Search for the cell housing the specified text and yield its (X, Y) center coordinate. 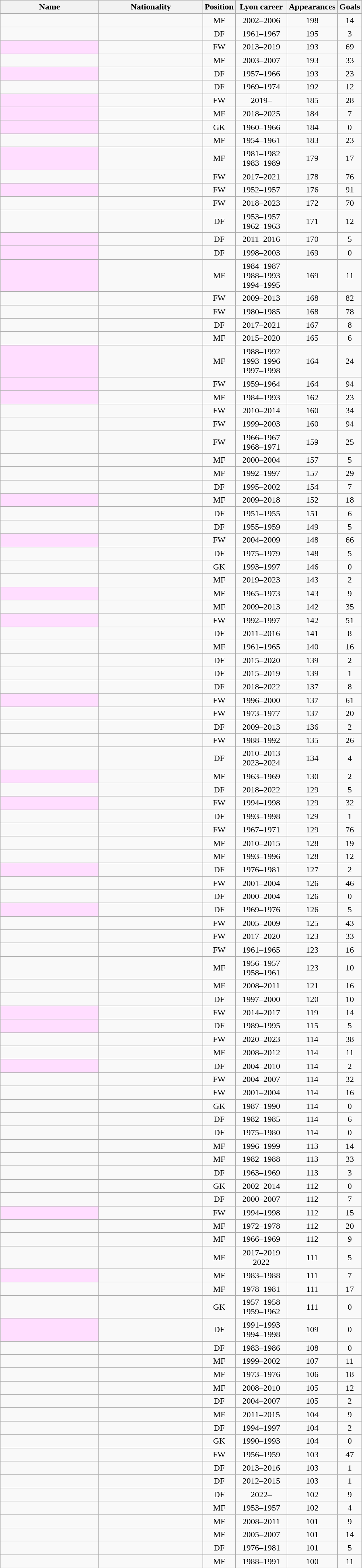
1969–1974 (261, 87)
1957–1966 (261, 74)
2013–2019 (261, 47)
1956–1959 (261, 1454)
195 (312, 34)
51 (350, 620)
1980–1985 (261, 312)
1984–1993 (261, 397)
1954–1961 (261, 140)
1956–19571958–1961 (261, 968)
2019– (261, 100)
70 (350, 203)
1998–2003 (261, 253)
100 (312, 1561)
Name (50, 7)
1988–19921993–19961997–1998 (261, 361)
1973–1977 (261, 714)
120 (312, 999)
1996–2000 (261, 700)
91 (350, 190)
1959–1964 (261, 384)
1953–1957 (261, 1508)
15 (350, 1213)
29 (350, 473)
2010–2014 (261, 410)
2008–2010 (261, 1388)
152 (312, 500)
125 (312, 923)
2000–2007 (261, 1199)
34 (350, 410)
119 (312, 1013)
178 (312, 176)
1996–1999 (261, 1146)
2017–20192022 (261, 1257)
1965–1973 (261, 593)
1982–1985 (261, 1119)
47 (350, 1454)
127 (312, 870)
1969–1976 (261, 910)
1982–1988 (261, 1159)
130 (312, 776)
2018–2025 (261, 114)
146 (312, 567)
1994–1997 (261, 1428)
1999–2002 (261, 1361)
136 (312, 727)
2005–2007 (261, 1534)
109 (312, 1330)
167 (312, 325)
1973–1976 (261, 1375)
154 (312, 487)
198 (312, 20)
38 (350, 1039)
1955–1959 (261, 527)
2018–2023 (261, 203)
2011–2015 (261, 1414)
1966–1969 (261, 1239)
159 (312, 442)
69 (350, 47)
1995–2002 (261, 487)
Lyon career (261, 7)
1988–1992 (261, 740)
108 (312, 1348)
1967–1971 (261, 830)
176 (312, 190)
1961–1967 (261, 34)
43 (350, 923)
183 (312, 140)
2014–2017 (261, 1013)
2002–2006 (261, 20)
1993–1996 (261, 856)
1957–19581959–1962 (261, 1307)
1991–19931994–1998 (261, 1330)
2010–2015 (261, 843)
121 (312, 986)
1988–1991 (261, 1561)
61 (350, 700)
46 (350, 883)
Appearances (312, 7)
26 (350, 740)
1989–1995 (261, 1026)
179 (312, 158)
2005–2009 (261, 923)
1953–19571962–1963 (261, 221)
1993–1997 (261, 567)
1984–19871988–19931994–1995 (261, 275)
19 (350, 843)
1978–1981 (261, 1289)
162 (312, 397)
141 (312, 633)
28 (350, 100)
82 (350, 298)
1981–19821983–1989 (261, 158)
2004–2010 (261, 1066)
2022– (261, 1494)
1975–1980 (261, 1133)
24 (350, 361)
1987–1990 (261, 1106)
185 (312, 100)
170 (312, 239)
134 (312, 758)
1983–1988 (261, 1275)
2013–2016 (261, 1468)
151 (312, 513)
1999–2003 (261, 424)
2002–2014 (261, 1186)
2020–2023 (261, 1039)
2019–2023 (261, 580)
Goals (350, 7)
1993–1998 (261, 816)
149 (312, 527)
1990–1993 (261, 1441)
192 (312, 87)
165 (312, 338)
135 (312, 740)
1951–1955 (261, 513)
66 (350, 540)
115 (312, 1026)
1975–1979 (261, 553)
Nationality (151, 7)
171 (312, 221)
2012–2015 (261, 1481)
35 (350, 607)
2010–20132023–2024 (261, 758)
2004–2009 (261, 540)
2017–2020 (261, 936)
1966–19671968–1971 (261, 442)
Position (219, 7)
2003–2007 (261, 60)
107 (312, 1361)
1997–2000 (261, 999)
172 (312, 203)
1972–1978 (261, 1226)
25 (350, 442)
1960–1966 (261, 127)
2015–2019 (261, 674)
106 (312, 1375)
78 (350, 312)
140 (312, 647)
1952–1957 (261, 190)
1983–1986 (261, 1348)
2008–2012 (261, 1052)
2009–2018 (261, 500)
